From the cell containing the given text, extract its center point as [X, Y] coordinate. 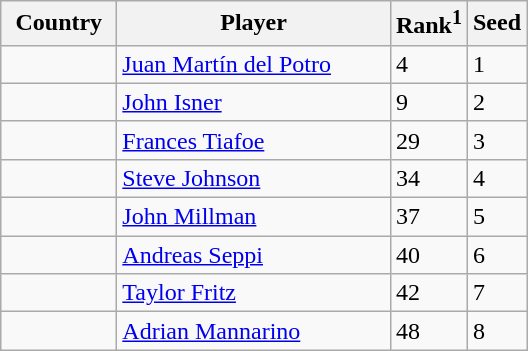
Steve Johnson [254, 178]
Frances Tiafoe [254, 140]
Country [59, 24]
Andreas Seppi [254, 255]
29 [428, 140]
9 [428, 102]
34 [428, 178]
Player [254, 24]
48 [428, 331]
2 [496, 102]
8 [496, 331]
42 [428, 293]
John Isner [254, 102]
5 [496, 217]
3 [496, 140]
6 [496, 255]
Taylor Fritz [254, 293]
John Millman [254, 217]
Seed [496, 24]
40 [428, 255]
Adrian Mannarino [254, 331]
Juan Martín del Potro [254, 64]
1 [496, 64]
Rank1 [428, 24]
7 [496, 293]
37 [428, 217]
